Output the [X, Y] coordinate of the center of the cell containing the given text.  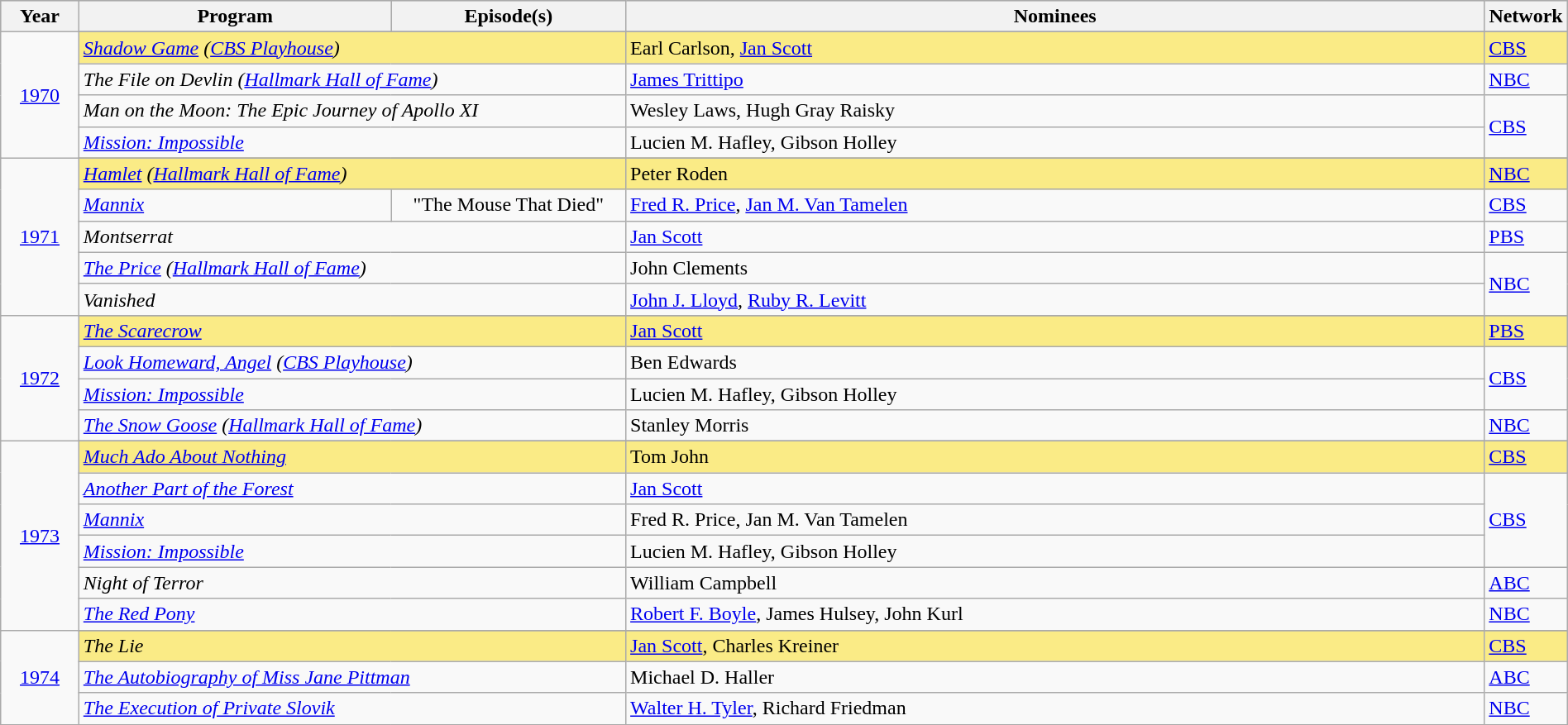
1974 [40, 677]
John J. Lloyd, Ruby R. Levitt [1055, 299]
Nominees [1055, 17]
Program [235, 17]
Hamlet (Hallmark Hall of Fame) [352, 174]
1971 [40, 236]
Man on the Moon: The Epic Journey of Apollo XI [352, 111]
Wesley Laws, Hugh Gray Raisky [1055, 111]
Ben Edwards [1055, 362]
The Red Pony [352, 614]
Tom John [1055, 457]
The Execution of Private Slovik [352, 708]
The File on Devlin (Hallmark Hall of Fame) [352, 79]
1970 [40, 95]
Episode(s) [508, 17]
Another Part of the Forest [352, 489]
1972 [40, 378]
Look Homeward, Angel (CBS Playhouse) [352, 362]
John Clements [1055, 268]
The Autobiography of Miss Jane Pittman [352, 677]
Robert F. Boyle, James Hulsey, John Kurl [1055, 614]
Year [40, 17]
1973 [40, 536]
Peter Roden [1055, 174]
Earl Carlson, Jan Scott [1055, 48]
Stanley Morris [1055, 426]
Vanished [352, 299]
The Snow Goose (Hallmark Hall of Fame) [352, 426]
Shadow Game (CBS Playhouse) [352, 48]
Michael D. Haller [1055, 677]
The Scarecrow [352, 331]
The Price (Hallmark Hall of Fame) [352, 268]
William Campbell [1055, 583]
Montserrat [352, 236]
Night of Terror [352, 583]
"The Mouse That Died" [508, 205]
Network [1526, 17]
Jan Scott, Charles Kreiner [1055, 646]
The Lie [352, 646]
Much Ado About Nothing [352, 457]
Walter H. Tyler, Richard Friedman [1055, 708]
James Trittipo [1055, 79]
